Pinpoint the cell where the given text exists, returning its [x, y] midpoint coordinate. 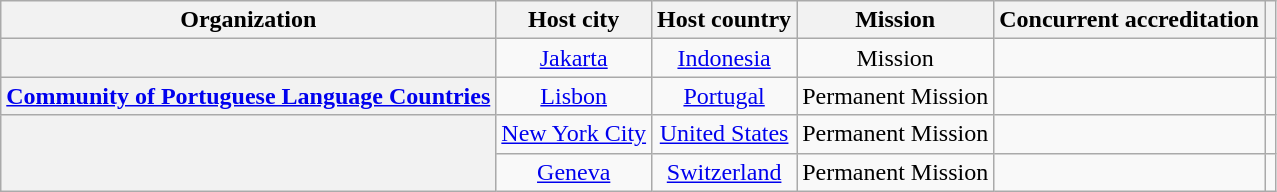
Lisbon [574, 96]
Jakarta [574, 58]
Concurrent accreditation [1130, 20]
Portugal [724, 96]
Host country [724, 20]
Geneva [574, 172]
Indonesia [724, 58]
United States [724, 134]
Host city [574, 20]
Switzerland [724, 172]
Community of Portuguese Language Countries [248, 96]
Organization [248, 20]
New York City [574, 134]
